From the cell containing the given text, extract its center point as [x, y] coordinate. 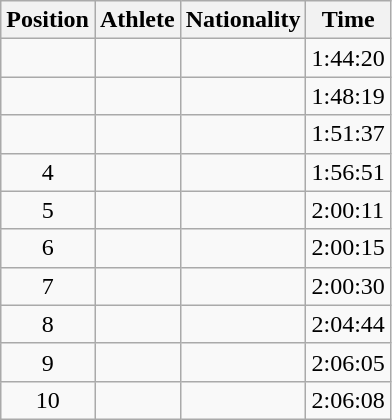
8 [48, 324]
2:00:15 [348, 248]
2:06:05 [348, 362]
1:51:37 [348, 134]
2:00:30 [348, 286]
2:00:11 [348, 210]
9 [48, 362]
Time [348, 20]
6 [48, 248]
5 [48, 210]
7 [48, 286]
Nationality [243, 20]
1:44:20 [348, 58]
1:56:51 [348, 172]
4 [48, 172]
1:48:19 [348, 96]
2:06:08 [348, 400]
Athlete [137, 20]
2:04:44 [348, 324]
Position [48, 20]
10 [48, 400]
